Determine the (x, y) coordinate at the center of the cell enclosing the given text.  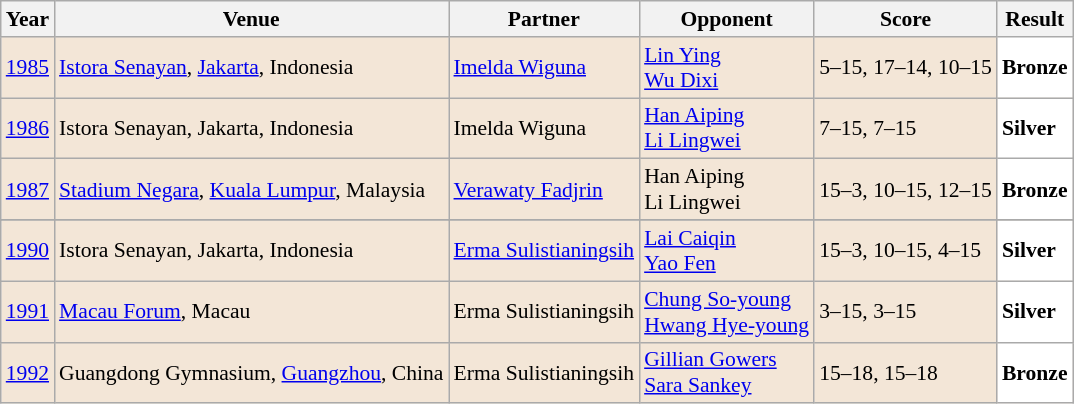
Lai Caiqin Yao Fen (726, 250)
15–18, 15–18 (906, 372)
5–15, 17–14, 10–15 (906, 68)
7–15, 7–15 (906, 128)
1992 (28, 372)
3–15, 3–15 (906, 312)
1985 (28, 68)
Gillian Gowers Sara Sankey (726, 372)
15–3, 10–15, 4–15 (906, 250)
Chung So-young Hwang Hye-young (726, 312)
Guangdong Gymnasium, Guangzhou, China (251, 372)
Score (906, 19)
Stadium Negara, Kuala Lumpur, Malaysia (251, 190)
1987 (28, 190)
1990 (28, 250)
Opponent (726, 19)
1991 (28, 312)
Macau Forum, Macau (251, 312)
1986 (28, 128)
Result (1035, 19)
15–3, 10–15, 12–15 (906, 190)
Partner (544, 19)
Verawaty Fadjrin (544, 190)
Year (28, 19)
Lin Ying Wu Dixi (726, 68)
Venue (251, 19)
